Capture the cell that displays the provided text and extract its (x, y) central coordinate. 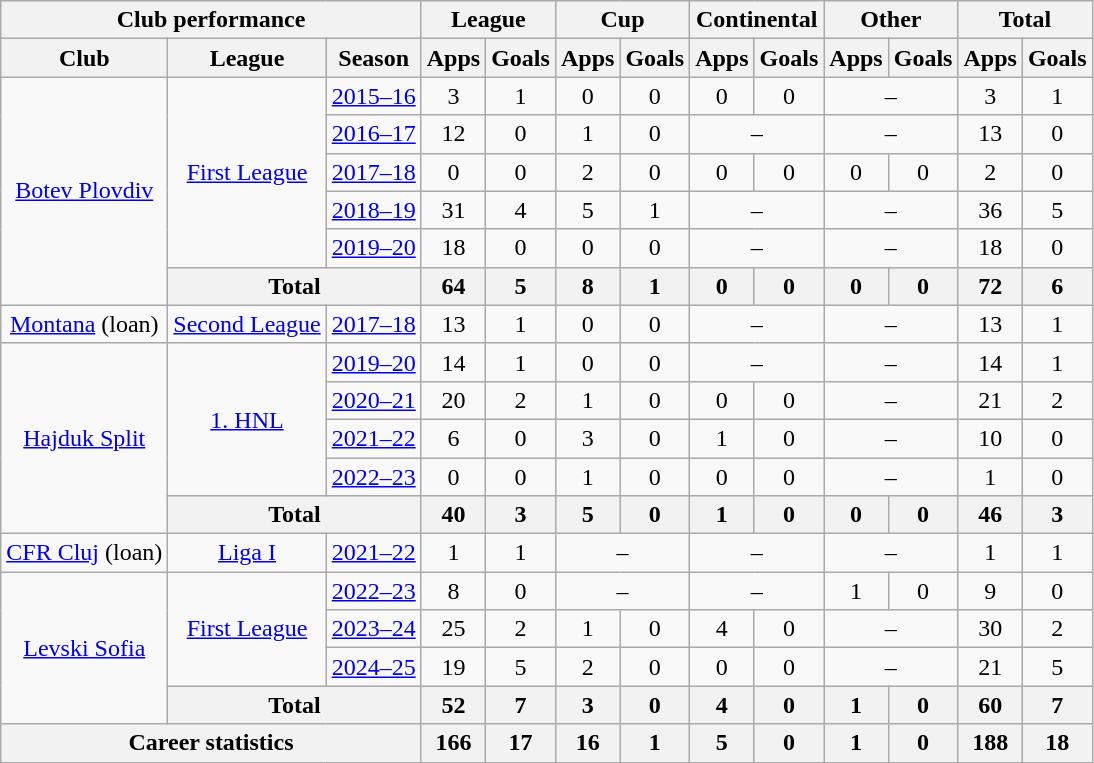
CFR Cluj (loan) (84, 553)
Cup (622, 20)
40 (453, 515)
72 (990, 286)
Career statistics (211, 743)
2020–21 (374, 400)
31 (453, 210)
Club performance (211, 20)
12 (453, 134)
Hajduk Split (84, 438)
2015–16 (374, 96)
1. HNL (247, 419)
25 (453, 629)
17 (521, 743)
20 (453, 400)
Botev Plovdiv (84, 191)
Second League (247, 324)
2023–24 (374, 629)
Levski Sofia (84, 648)
60 (990, 705)
Liga I (247, 553)
2024–25 (374, 667)
36 (990, 210)
52 (453, 705)
19 (453, 667)
Montana (loan) (84, 324)
30 (990, 629)
Season (374, 58)
10 (990, 438)
Continental (757, 20)
9 (990, 591)
Other (891, 20)
166 (453, 743)
Club (84, 58)
2018–19 (374, 210)
2016–17 (374, 134)
46 (990, 515)
16 (587, 743)
188 (990, 743)
64 (453, 286)
